Scan for the cell matching the given text and deliver its (X, Y) coordinate at center. 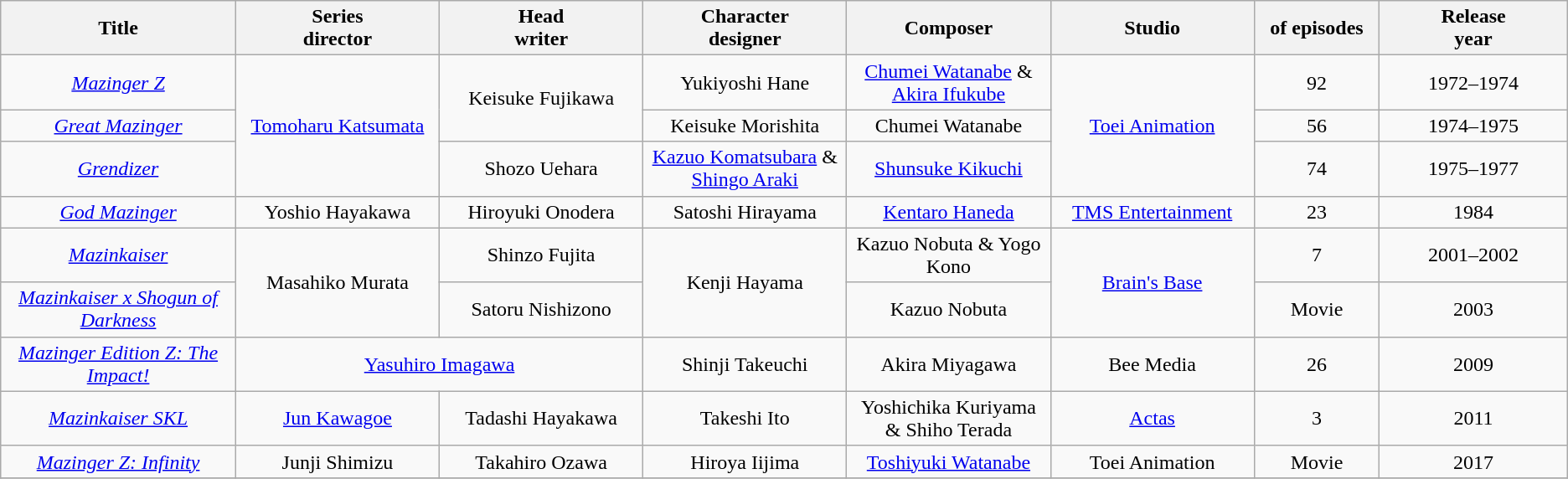
Masahiko Murata (337, 282)
Shinzo Fujita (541, 255)
of episodes (1317, 28)
Composer (948, 28)
Shinji Takeuchi (745, 363)
Toshiyuki Watanabe (948, 461)
Satoru Nishizono (541, 310)
1974–1975 (1473, 126)
56 (1317, 126)
Chumei Watanabe (948, 126)
Keisuke Morishita (745, 126)
2011 (1473, 419)
Kazuo Nobuta (948, 310)
1984 (1473, 212)
Great Mazinger (119, 126)
Kentaro Haneda (948, 212)
26 (1317, 363)
Mazinger Z: Infinity (119, 461)
74 (1317, 169)
Grendizer (119, 169)
Mazinger Edition Z: The Impact! (119, 363)
Seriesdirector (337, 28)
Mazinger Z (119, 82)
Brain's Base (1153, 282)
Bee Media (1153, 363)
Takahiro Ozawa (541, 461)
Akira Miyagawa (948, 363)
1972–1974 (1473, 82)
Keisuke Fujikawa (541, 99)
2009 (1473, 363)
Studio (1153, 28)
Yukiyoshi Hane (745, 82)
Tomoharu Katsumata (337, 126)
23 (1317, 212)
3 (1317, 419)
Yoshio Hayakawa (337, 212)
Title (119, 28)
1975–1977 (1473, 169)
Jun Kawagoe (337, 419)
Releaseyear (1473, 28)
Takeshi Ito (745, 419)
2003 (1473, 310)
TMS Entertainment (1153, 212)
God Mazinger (119, 212)
2017 (1473, 461)
Kenji Hayama (745, 282)
92 (1317, 82)
Yoshichika Kuriyama & Shiho Terada (948, 419)
Mazinkaiser (119, 255)
Kazuo Nobuta & Yogo Kono (948, 255)
Hiroyuki Onodera (541, 212)
Actas (1153, 419)
Hiroya Iijima (745, 461)
Shozo Uehara (541, 169)
Junji Shimizu (337, 461)
Kazuo Komatsubara & Shingo Araki (745, 169)
Satoshi Hirayama (745, 212)
Mazinkaiser SKL (119, 419)
Shunsuke Kikuchi (948, 169)
Mazinkaiser x Shogun of Darkness (119, 310)
Characterdesigner (745, 28)
Headwriter (541, 28)
2001–2002 (1473, 255)
Tadashi Hayakawa (541, 419)
Yasuhiro Imagawa (439, 363)
7 (1317, 255)
Chumei Watanabe & Akira Ifukube (948, 82)
